Identify which cell holds the provided text, then report its (X, Y) central coordinate. 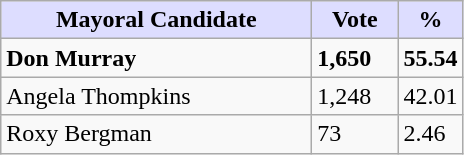
2.46 (430, 134)
% (430, 20)
73 (355, 134)
Vote (355, 20)
Mayoral Candidate (156, 20)
Roxy Bergman (156, 134)
1,248 (355, 96)
1,650 (355, 58)
55.54 (430, 58)
Angela Thompkins (156, 96)
Don Murray (156, 58)
42.01 (430, 96)
